Search for the cell housing the specified text and yield its (x, y) center coordinate. 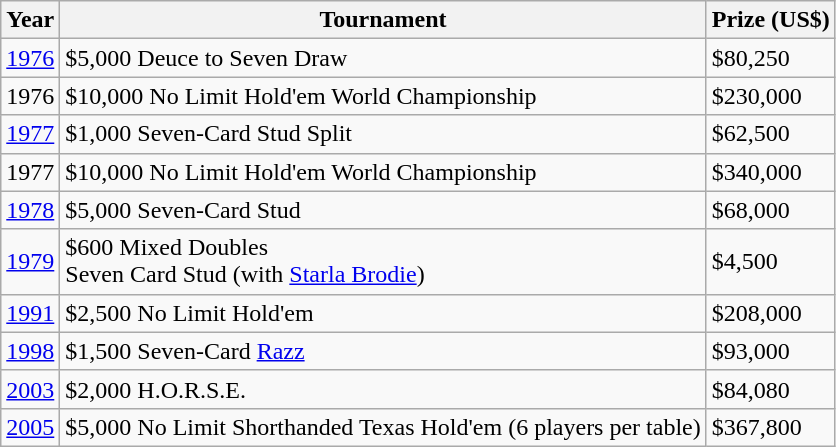
$1,500 Seven-Card Razz (383, 351)
1979 (30, 262)
$62,500 (770, 134)
$4,500 (770, 262)
Tournament (383, 20)
$600 Mixed DoublesSeven Card Stud (with Starla Brodie) (383, 262)
1991 (30, 313)
$340,000 (770, 172)
$93,000 (770, 351)
$5,000 Deuce to Seven Draw (383, 58)
$80,250 (770, 58)
1978 (30, 210)
2003 (30, 389)
$208,000 (770, 313)
Year (30, 20)
$1,000 Seven-Card Stud Split (383, 134)
$5,000 Seven-Card Stud (383, 210)
$230,000 (770, 96)
1998 (30, 351)
$5,000 No Limit Shorthanded Texas Hold'em (6 players per table) (383, 427)
Prize (US$) (770, 20)
$2,500 No Limit Hold'em (383, 313)
$68,000 (770, 210)
$84,080 (770, 389)
$2,000 H.O.R.S.E. (383, 389)
$367,800 (770, 427)
2005 (30, 427)
